Find where the given text appears and provide that cell's center as [X, Y] coordinate. 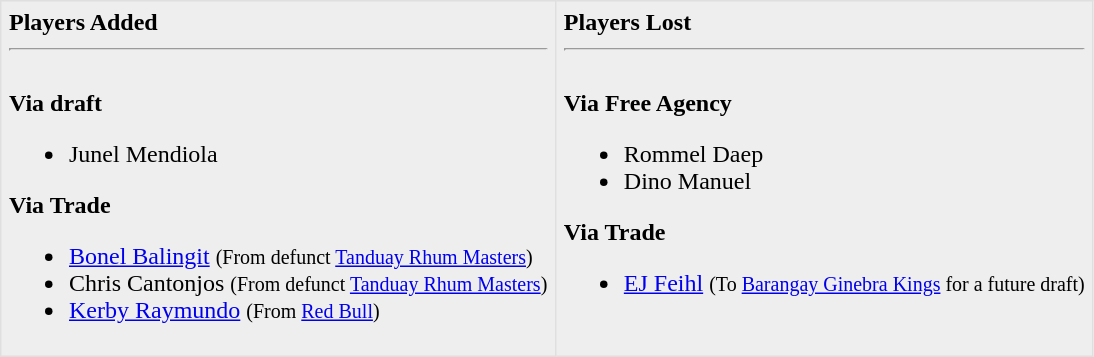
Players Lost Via Free AgencyRommel DaepDino ManuelVia TradeEJ Feihl (To Barangay Ginebra Kings for a future draft) [824, 179]
